Scan for the cell matching the given text and deliver its [X, Y] coordinate at center. 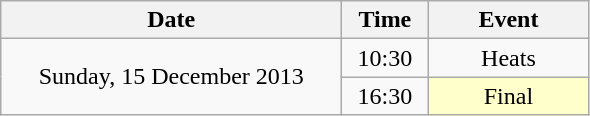
Event [508, 20]
10:30 [385, 58]
Heats [508, 58]
16:30 [385, 96]
Date [172, 20]
Final [508, 96]
Sunday, 15 December 2013 [172, 77]
Time [385, 20]
